Pinpoint the cell where the given text exists, returning its (X, Y) midpoint coordinate. 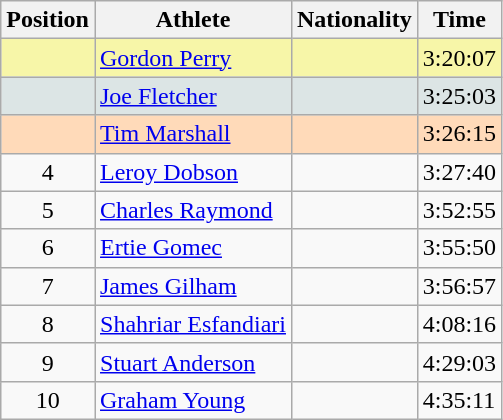
4:08:16 (459, 324)
3:56:57 (459, 286)
5 (48, 210)
Charles Raymond (192, 210)
6 (48, 248)
3:25:03 (459, 96)
James Gilham (192, 286)
3:26:15 (459, 134)
Tim Marshall (192, 134)
Stuart Anderson (192, 362)
Nationality (354, 20)
4:29:03 (459, 362)
10 (48, 400)
3:27:40 (459, 172)
4 (48, 172)
Time (459, 20)
3:55:50 (459, 248)
Graham Young (192, 400)
Athlete (192, 20)
Ertie Gomec (192, 248)
7 (48, 286)
8 (48, 324)
Joe Fletcher (192, 96)
Gordon Perry (192, 58)
3:52:55 (459, 210)
9 (48, 362)
4:35:11 (459, 400)
Shahriar Esfandiari (192, 324)
Position (48, 20)
3:20:07 (459, 58)
Leroy Dobson (192, 172)
